For the text-containing cell, return its midpoint in (x, y) coordinate format. 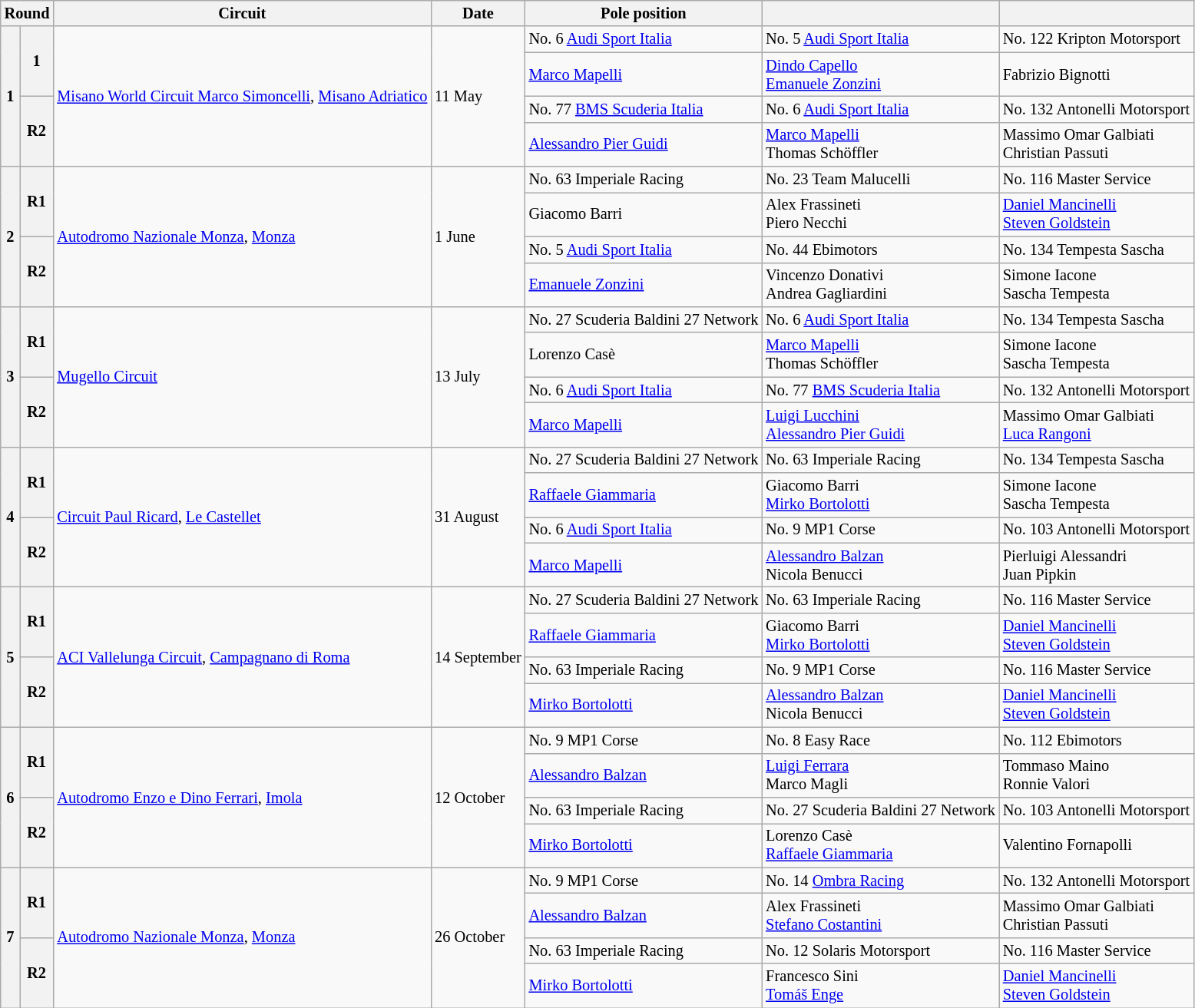
Circuit (242, 13)
Lorenzo Casè Raffaele Giammaria (880, 845)
Round (28, 13)
Luigi Ferrara Marco Magli (880, 775)
Alex Frassineti Piero Necchi (880, 214)
Misano World Circuit Marco Simoncelli, Misano Adriatico (242, 97)
No. 14 Ombra Racing (880, 881)
ACI Vallelunga Circuit, Campagnano di Roma (242, 657)
Date (478, 13)
Fabrizio Bignotti (1097, 74)
6 (11, 797)
14 September (478, 657)
12 October (478, 797)
2 (11, 236)
5 (11, 657)
Dindo Capello Emanuele Zonzini (880, 74)
Francesco Sini Tomáš Enge (880, 986)
31 August (478, 517)
Mugello Circuit (242, 376)
3 (11, 376)
Pierluigi Alessandri Juan Pipkin (1097, 565)
Emanuele Zonzini (644, 285)
7 (11, 938)
Alessandro Pier Guidi (644, 144)
Alex Frassineti Stefano Costantini (880, 915)
1 June (478, 236)
Pole position (644, 13)
Vincenzo Donativi Andrea Gagliardini (880, 285)
11 May (478, 97)
No. 8 Easy Race (880, 740)
Valentino Fornapolli (1097, 845)
26 October (478, 938)
Luigi Lucchini Alessandro Pier Guidi (880, 425)
4 (11, 517)
Tommaso Maino Ronnie Valori (1097, 775)
Lorenzo Casè (644, 355)
No. 112 Ebimotors (1097, 740)
Circuit Paul Ricard, Le Castellet (242, 517)
Autodromo Enzo e Dino Ferrari, Imola (242, 797)
13 July (478, 376)
Massimo Omar Galbiati Luca Rangoni (1097, 425)
No. 23 Team Malucelli (880, 180)
Giacomo Barri (644, 214)
No. 12 Solaris Motorsport (880, 950)
No. 44 Ebimotors (880, 250)
No. 122 Kripton Motorsport (1097, 39)
